Determine the [X, Y] coordinate at the center of the cell enclosing the given text.  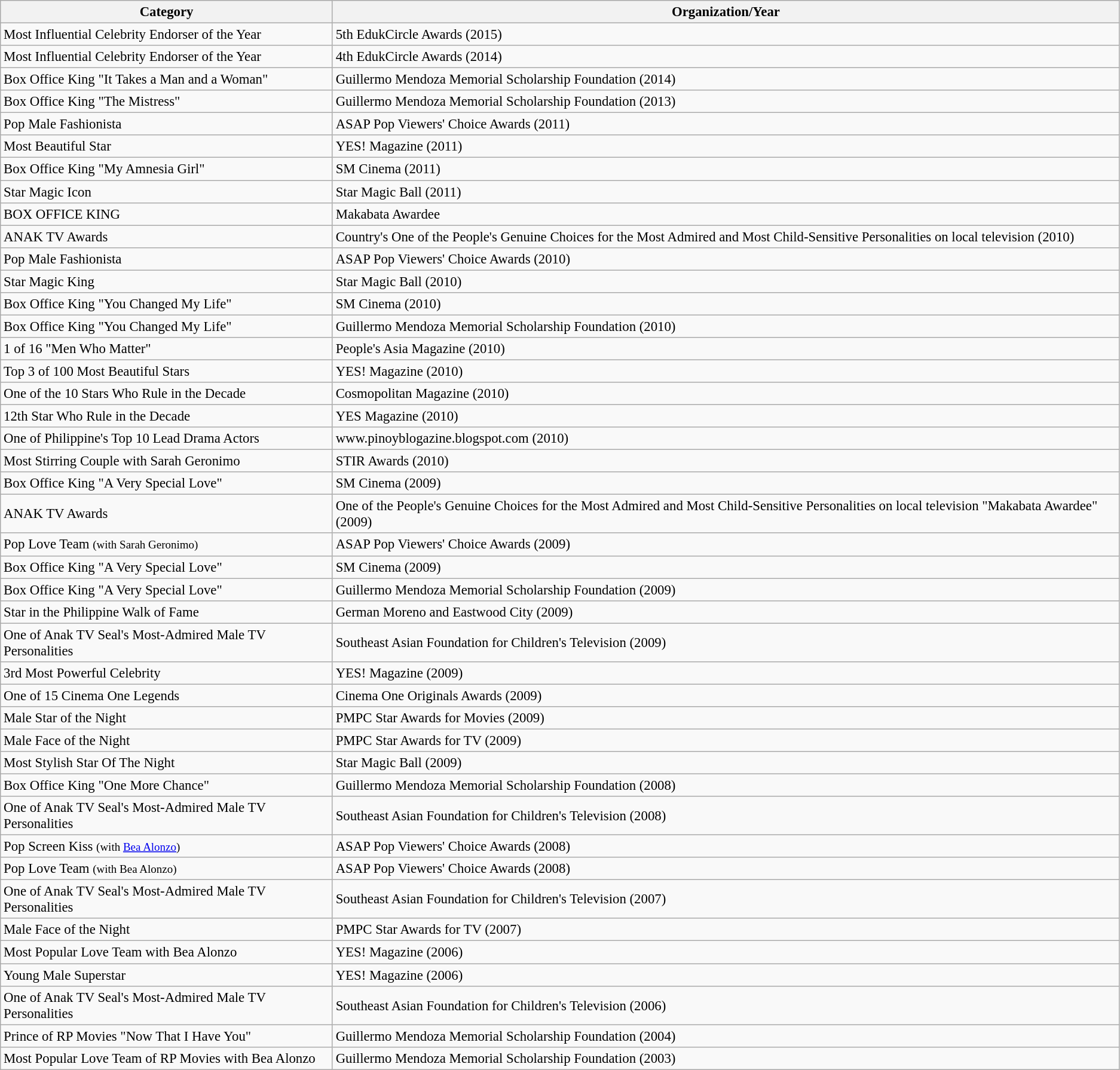
Star Magic Icon [167, 192]
4th EdukCircle Awards (2014) [726, 57]
Guillermo Mendoza Memorial Scholarship Foundation (2009) [726, 590]
ASAP Pop Viewers' Choice Awards (2009) [726, 545]
PMPC Star Awards for Movies (2009) [726, 718]
Star Magic Ball (2011) [726, 192]
German Moreno and Eastwood City (2009) [726, 612]
Star Magic Ball (2010) [726, 281]
Top 3 of 100 Most Beautiful Stars [167, 371]
Category [167, 12]
12th Star Who Rule in the Decade [167, 416]
Most Popular Love Team of RP Movies with Bea Alonzo [167, 1058]
One of the People's Genuine Choices for the Most Admired and Most Child-Sensitive Personalities on local television "Makabata Awardee" (2009) [726, 514]
Southeast Asian Foundation for Children's Television (2007) [726, 900]
Male Star of the Night [167, 718]
Guillermo Mendoza Memorial Scholarship Foundation (2008) [726, 786]
5th EdukCircle Awards (2015) [726, 35]
Guillermo Mendoza Memorial Scholarship Foundation (2003) [726, 1058]
YES! Magazine (2010) [726, 371]
One of the 10 Stars Who Rule in the Decade [167, 394]
Guillermo Mendoza Memorial Scholarship Foundation (2004) [726, 1036]
Pop Love Team (with Bea Alonzo) [167, 869]
Cinema One Originals Awards (2009) [726, 695]
Box Office King "It Takes a Man and a Woman" [167, 79]
PMPC Star Awards for TV (2007) [726, 930]
SM Cinema (2010) [726, 304]
STIR Awards (2010) [726, 461]
Star in the Philippine Walk of Fame [167, 612]
PMPC Star Awards for TV (2009) [726, 740]
YES Magazine (2010) [726, 416]
Southeast Asian Foundation for Children's Television (2006) [726, 1005]
Most Popular Love Team with Bea Alonzo [167, 952]
People's Asia Magazine (2010) [726, 349]
One of 15 Cinema One Legends [167, 695]
Box Office King "The Mistress" [167, 102]
Cosmopolitan Magazine (2010) [726, 394]
Pop Screen Kiss (with Bea Alonzo) [167, 847]
Box Office King "My Amnesia Girl" [167, 169]
Box Office King "One More Chance" [167, 786]
Most Beautiful Star [167, 146]
YES! Magazine (2011) [726, 146]
Most Stirring Couple with Sarah Geronimo [167, 461]
Star Magic Ball (2009) [726, 763]
ASAP Pop Viewers' Choice Awards (2010) [726, 259]
Makabata Awardee [726, 214]
Most Stylish Star Of The Night [167, 763]
SM Cinema (2011) [726, 169]
Southeast Asian Foundation for Children's Television (2009) [726, 643]
Young Male Superstar [167, 975]
3rd Most Powerful Celebrity [167, 673]
ASAP Pop Viewers' Choice Awards (2011) [726, 124]
www.pinoyblogazine.blogspot.com (2010) [726, 439]
Guillermo Mendoza Memorial Scholarship Foundation (2010) [726, 326]
Star Magic King [167, 281]
Pop Love Team (with Sarah Geronimo) [167, 545]
BOX OFFICE KING [167, 214]
YES! Magazine (2009) [726, 673]
One of Philippine's Top 10 Lead Drama Actors [167, 439]
Guillermo Mendoza Memorial Scholarship Foundation (2014) [726, 79]
Prince of RP Movies "Now That I Have You" [167, 1036]
Southeast Asian Foundation for Children's Television (2008) [726, 816]
1 of 16 "Men Who Matter" [167, 349]
Country's One of the People's Genuine Choices for the Most Admired and Most Child-Sensitive Personalities on local television (2010) [726, 237]
Organization/Year [726, 12]
Guillermo Mendoza Memorial Scholarship Foundation (2013) [726, 102]
